Determine the [x, y] coordinate at the center of the cell enclosing the given text.  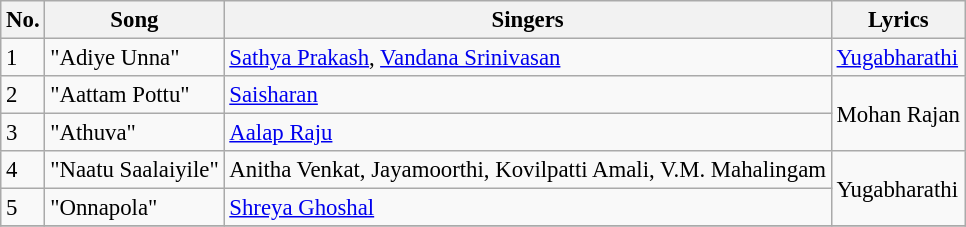
3 [23, 133]
Lyrics [898, 20]
Singers [528, 20]
"Naatu Saalaiyile" [134, 170]
2 [23, 95]
"Athuva" [134, 133]
Aalap Raju [528, 133]
Sathya Prakash, Vandana Srinivasan [528, 58]
"Adiye Unna" [134, 58]
5 [23, 208]
"Aattam Pottu" [134, 95]
Saisharan [528, 95]
4 [23, 170]
"Onnapola" [134, 208]
Shreya Ghoshal [528, 208]
1 [23, 58]
Anitha Venkat, Jayamoorthi, Kovilpatti Amali, V.M. Mahalingam [528, 170]
Mohan Rajan [898, 114]
Song [134, 20]
No. [23, 20]
